From the cell containing the given text, extract its center point as [x, y] coordinate. 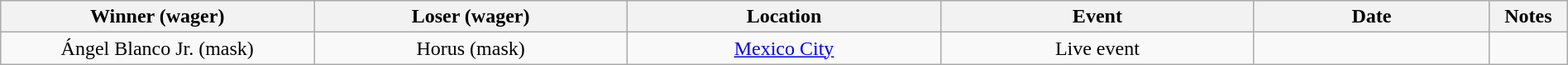
Horus (mask) [471, 48]
Loser (wager) [471, 17]
Notes [1528, 17]
Live event [1097, 48]
Date [1371, 17]
Event [1097, 17]
Ángel Blanco Jr. (mask) [157, 48]
Location [784, 17]
Mexico City [784, 48]
Winner (wager) [157, 17]
